Output the [x, y] coordinate of the center of the cell containing the given text.  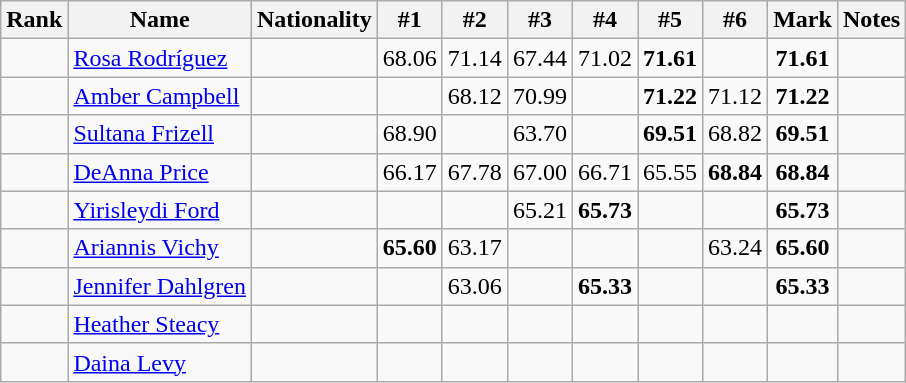
68.82 [736, 134]
67.44 [540, 58]
#1 [410, 20]
71.14 [474, 58]
66.71 [604, 172]
68.12 [474, 96]
63.24 [736, 248]
68.90 [410, 134]
Daina Levy [160, 362]
Ariannis Vichy [160, 248]
#2 [474, 20]
Mark [803, 20]
63.06 [474, 286]
Heather Steacy [160, 324]
#5 [670, 20]
66.17 [410, 172]
Name [160, 20]
63.17 [474, 248]
71.12 [736, 96]
Jennifer Dahlgren [160, 286]
Yirisleydi Ford [160, 210]
67.78 [474, 172]
Sultana Frizell [160, 134]
Rank [34, 20]
Notes [871, 20]
67.00 [540, 172]
DeAnna Price [160, 172]
70.99 [540, 96]
71.02 [604, 58]
65.21 [540, 210]
#4 [604, 20]
63.70 [540, 134]
Rosa Rodríguez [160, 58]
Nationality [315, 20]
65.55 [670, 172]
68.06 [410, 58]
#3 [540, 20]
#6 [736, 20]
Amber Campbell [160, 96]
